Find where the given text appears and provide that cell's center as [X, Y] coordinate. 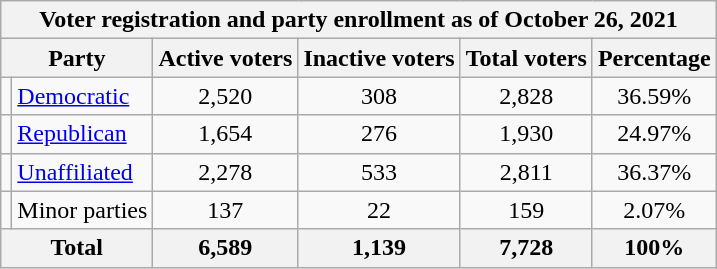
308 [379, 96]
7,728 [526, 248]
Minor parties [82, 210]
276 [379, 134]
2,278 [226, 172]
Total [77, 248]
159 [526, 210]
24.97% [654, 134]
Republican [82, 134]
Inactive voters [379, 58]
2,811 [526, 172]
1,930 [526, 134]
Party [77, 58]
36.37% [654, 172]
100% [654, 248]
1,654 [226, 134]
Active voters [226, 58]
6,589 [226, 248]
Voter registration and party enrollment as of October 26, 2021 [359, 20]
2,520 [226, 96]
2.07% [654, 210]
2,828 [526, 96]
Percentage [654, 58]
1,139 [379, 248]
36.59% [654, 96]
22 [379, 210]
137 [226, 210]
Unaffiliated [82, 172]
533 [379, 172]
Democratic [82, 96]
Total voters [526, 58]
